Provide the [X, Y] coordinate of the cell's center where the given text is located.  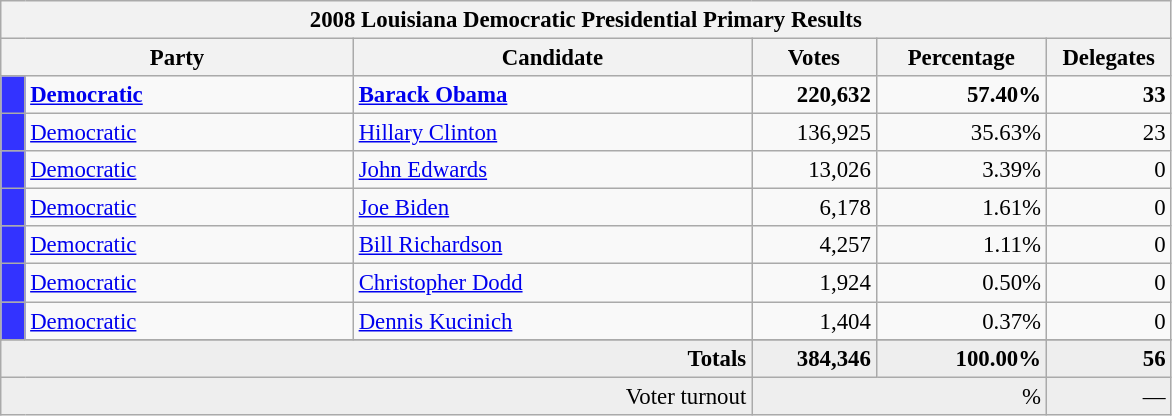
1.61% [961, 208]
Delegates [1108, 58]
% [900, 396]
Party [178, 58]
13,026 [814, 170]
33 [1108, 95]
56 [1108, 358]
1,404 [814, 321]
Candidate [552, 58]
Voter turnout [376, 396]
— [1108, 396]
Votes [814, 58]
John Edwards [552, 170]
Joe Biden [552, 208]
Bill Richardson [552, 245]
3.39% [961, 170]
4,257 [814, 245]
136,925 [814, 133]
Hillary Clinton [552, 133]
1.11% [961, 245]
35.63% [961, 133]
Christopher Dodd [552, 283]
57.40% [961, 95]
2008 Louisiana Democratic Presidential Primary Results [586, 20]
Barack Obama [552, 95]
0.37% [961, 321]
23 [1108, 133]
6,178 [814, 208]
384,346 [814, 358]
1,924 [814, 283]
Percentage [961, 58]
220,632 [814, 95]
Totals [376, 358]
Dennis Kucinich [552, 321]
0.50% [961, 283]
100.00% [961, 358]
